Capture the cell that displays the provided text and extract its (x, y) central coordinate. 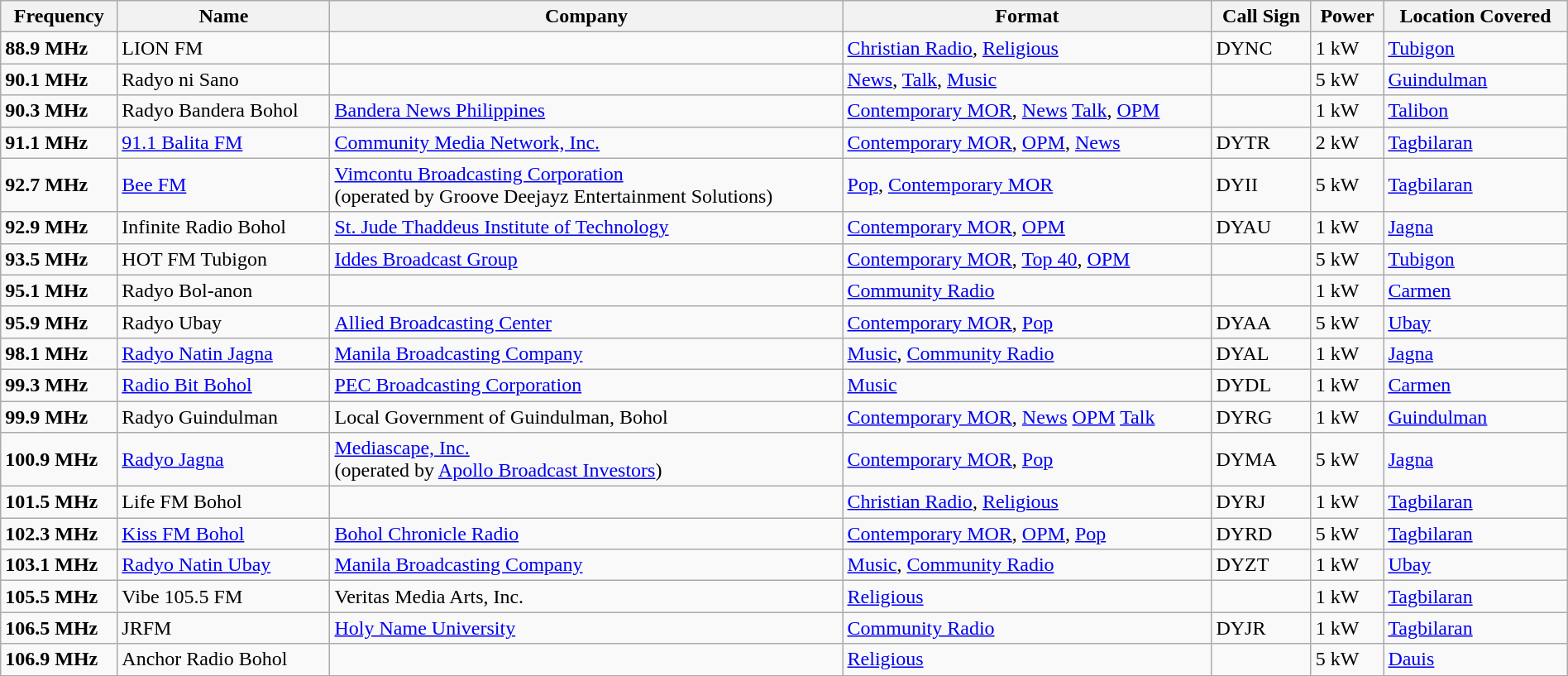
Radyo Natin Ubay (223, 565)
Community Media Network, Inc. (586, 142)
Pop, Contemporary MOR (1027, 185)
Location Covered (1475, 17)
92.7 MHz (60, 185)
JRFM (223, 628)
Call Sign (1261, 17)
95.1 MHz (60, 290)
98.1 MHz (60, 353)
Anchor Radio Bohol (223, 659)
Vibe 105.5 FM (223, 597)
90.3 MHz (60, 111)
92.9 MHz (60, 228)
101.5 MHz (60, 502)
93.5 MHz (60, 259)
Radyo Jagna (223, 460)
Contemporary MOR, OPM (1027, 228)
DYNC (1261, 48)
DYAL (1261, 353)
Veritas Media Arts, Inc. (586, 597)
Allied Broadcasting Center (586, 322)
Music (1027, 385)
Holy Name University (586, 628)
Radyo Ubay (223, 322)
PEC Broadcasting Corporation (586, 385)
LION FM (223, 48)
DYMA (1261, 460)
DYII (1261, 185)
DYAU (1261, 228)
95.9 MHz (60, 322)
105.5 MHz (60, 597)
88.9 MHz (60, 48)
Contemporary MOR, Top 40, OPM (1027, 259)
Power (1347, 17)
DYRG (1261, 416)
Radyo Guindulman (223, 416)
Vimcontu Broadcasting Corporation(operated by Groove Deejayz Entertainment Solutions) (586, 185)
106.9 MHz (60, 659)
DYAA (1261, 322)
Iddes Broadcast Group (586, 259)
DYRJ (1261, 502)
Bee FM (223, 185)
DYZT (1261, 565)
Mediascape, Inc.(operated by Apollo Broadcast Investors) (586, 460)
DYDL (1261, 385)
News, Talk, Music (1027, 79)
Radyo ni Sano (223, 79)
DYTR (1261, 142)
Name (223, 17)
99.3 MHz (60, 385)
Contemporary MOR, News OPM Talk (1027, 416)
Local Government of Guindulman, Bohol (586, 416)
90.1 MHz (60, 79)
Format (1027, 17)
Infinite Radio Bohol (223, 228)
Radyo Natin Jagna (223, 353)
2 kW (1347, 142)
Talibon (1475, 111)
Kiss FM Bohol (223, 534)
HOT FM Tubigon (223, 259)
Bohol Chronicle Radio (586, 534)
103.1 MHz (60, 565)
Radio Bit Bohol (223, 385)
Frequency (60, 17)
DYJR (1261, 628)
Bandera News Philippines (586, 111)
100.9 MHz (60, 460)
Company (586, 17)
DYRD (1261, 534)
Life FM Bohol (223, 502)
102.3 MHz (60, 534)
Dauis (1475, 659)
91.1 MHz (60, 142)
Radyo Bandera Bohol (223, 111)
St. Jude Thaddeus Institute of Technology (586, 228)
91.1 Balita FM (223, 142)
99.9 MHz (60, 416)
Contemporary MOR, OPM, Pop (1027, 534)
Contemporary MOR, OPM, News (1027, 142)
106.5 MHz (60, 628)
Contemporary MOR, News Talk, OPM (1027, 111)
Radyo Bol-anon (223, 290)
